From the cell containing the given text, extract its center point as [X, Y] coordinate. 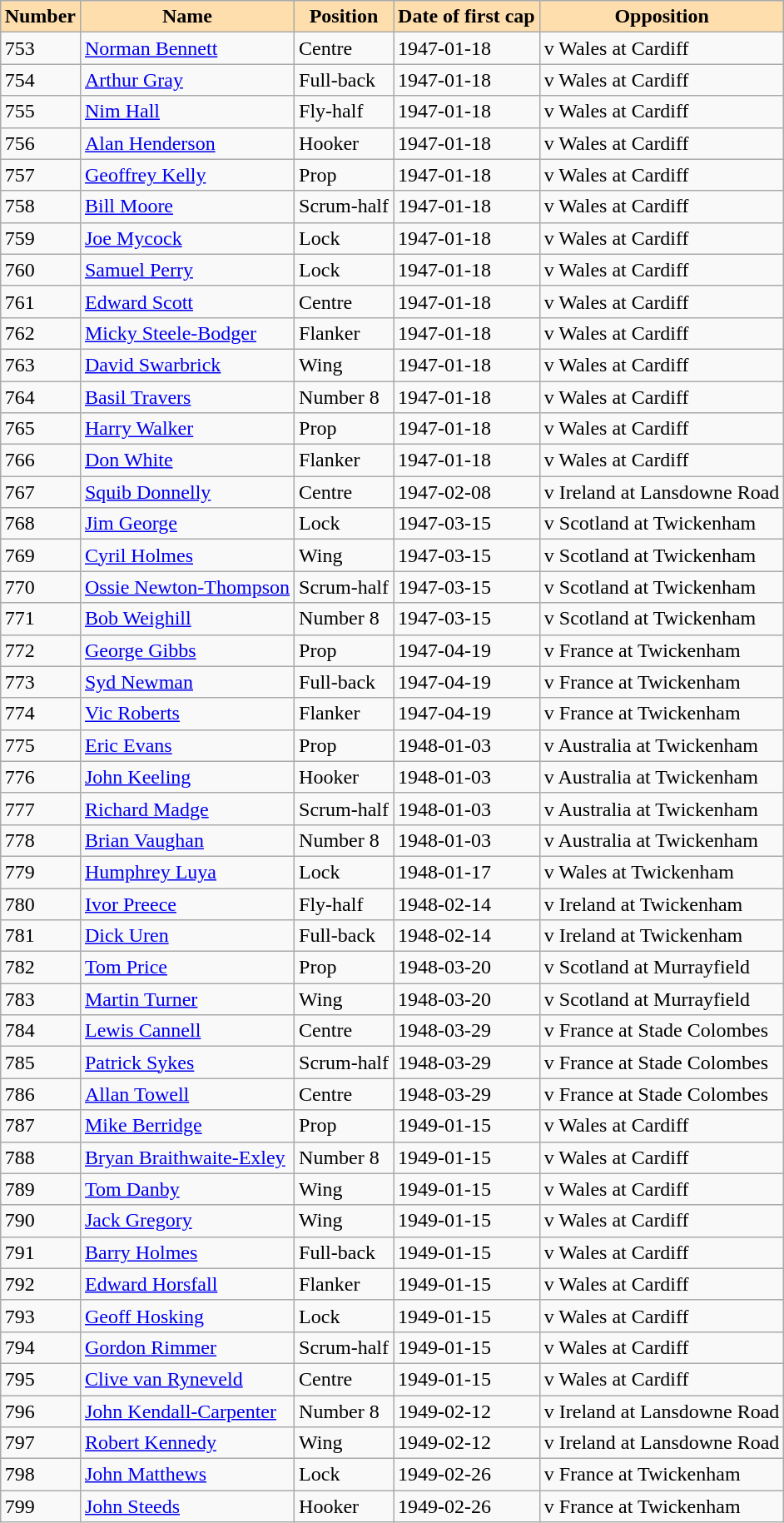
755 [40, 112]
781 [40, 936]
760 [40, 270]
David Swarbrick [186, 365]
797 [40, 1443]
Richard Madge [186, 809]
Lewis Cannell [186, 1031]
Squib Donnelly [186, 492]
773 [40, 682]
Joe Mycock [186, 238]
Gordon Rimmer [186, 1347]
Geoffrey Kelly [186, 175]
Eric Evans [186, 745]
788 [40, 1157]
George Gibbs [186, 650]
Allan Towell [186, 1094]
780 [40, 903]
787 [40, 1126]
790 [40, 1221]
767 [40, 492]
779 [40, 872]
Nim Hall [186, 112]
763 [40, 365]
Norman Bennett [186, 48]
Don White [186, 460]
776 [40, 777]
772 [40, 650]
775 [40, 745]
759 [40, 238]
782 [40, 968]
Jack Gregory [186, 1221]
John Matthews [186, 1475]
Vic Roberts [186, 714]
John Steeds [186, 1506]
762 [40, 333]
Samuel Perry [186, 270]
795 [40, 1379]
Cyril Holmes [186, 555]
1948-01-17 [467, 872]
783 [40, 999]
758 [40, 207]
766 [40, 460]
Position [345, 17]
Clive van Ryneveld [186, 1379]
765 [40, 429]
Ossie Newton-Thompson [186, 587]
769 [40, 555]
Tom Price [186, 968]
770 [40, 587]
789 [40, 1189]
Dick Uren [186, 936]
799 [40, 1506]
Tom Danby [186, 1189]
Arthur Gray [186, 80]
Jim George [186, 524]
777 [40, 809]
757 [40, 175]
Alan Henderson [186, 143]
1947-02-08 [467, 492]
Patrick Sykes [186, 1063]
Bill Moore [186, 207]
778 [40, 840]
Basil Travers [186, 397]
Bob Weighill [186, 619]
761 [40, 301]
Barry Holmes [186, 1252]
785 [40, 1063]
771 [40, 619]
791 [40, 1252]
Martin Turner [186, 999]
Bryan Braithwaite-Exley [186, 1157]
753 [40, 48]
Humphrey Luya [186, 872]
Harry Walker [186, 429]
756 [40, 143]
Edward Scott [186, 301]
Robert Kennedy [186, 1443]
774 [40, 714]
Edward Horsfall [186, 1284]
John Keeling [186, 777]
786 [40, 1094]
Brian Vaughan [186, 840]
Mike Berridge [186, 1126]
Date of first cap [467, 17]
798 [40, 1475]
Micky Steele-Bodger [186, 333]
754 [40, 80]
Opposition [662, 17]
768 [40, 524]
Syd Newman [186, 682]
Number [40, 17]
Geoff Hosking [186, 1316]
793 [40, 1316]
796 [40, 1411]
John Kendall-Carpenter [186, 1411]
Name [186, 17]
794 [40, 1347]
784 [40, 1031]
v Wales at Twickenham [662, 872]
Ivor Preece [186, 903]
764 [40, 397]
792 [40, 1284]
